Scan for the cell matching the given text and deliver its (X, Y) coordinate at center. 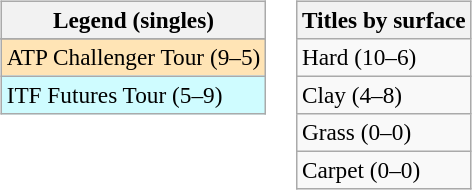
Titles by surface (384, 20)
ATP Challenger Tour (9–5) (133, 57)
Hard (10–6) (384, 57)
Grass (0–0) (384, 133)
Carpet (0–0) (384, 171)
ITF Futures Tour (5–9) (133, 95)
Clay (4–8) (384, 95)
Legend (singles) (133, 20)
